From the cell containing the given text, extract its center point as [x, y] coordinate. 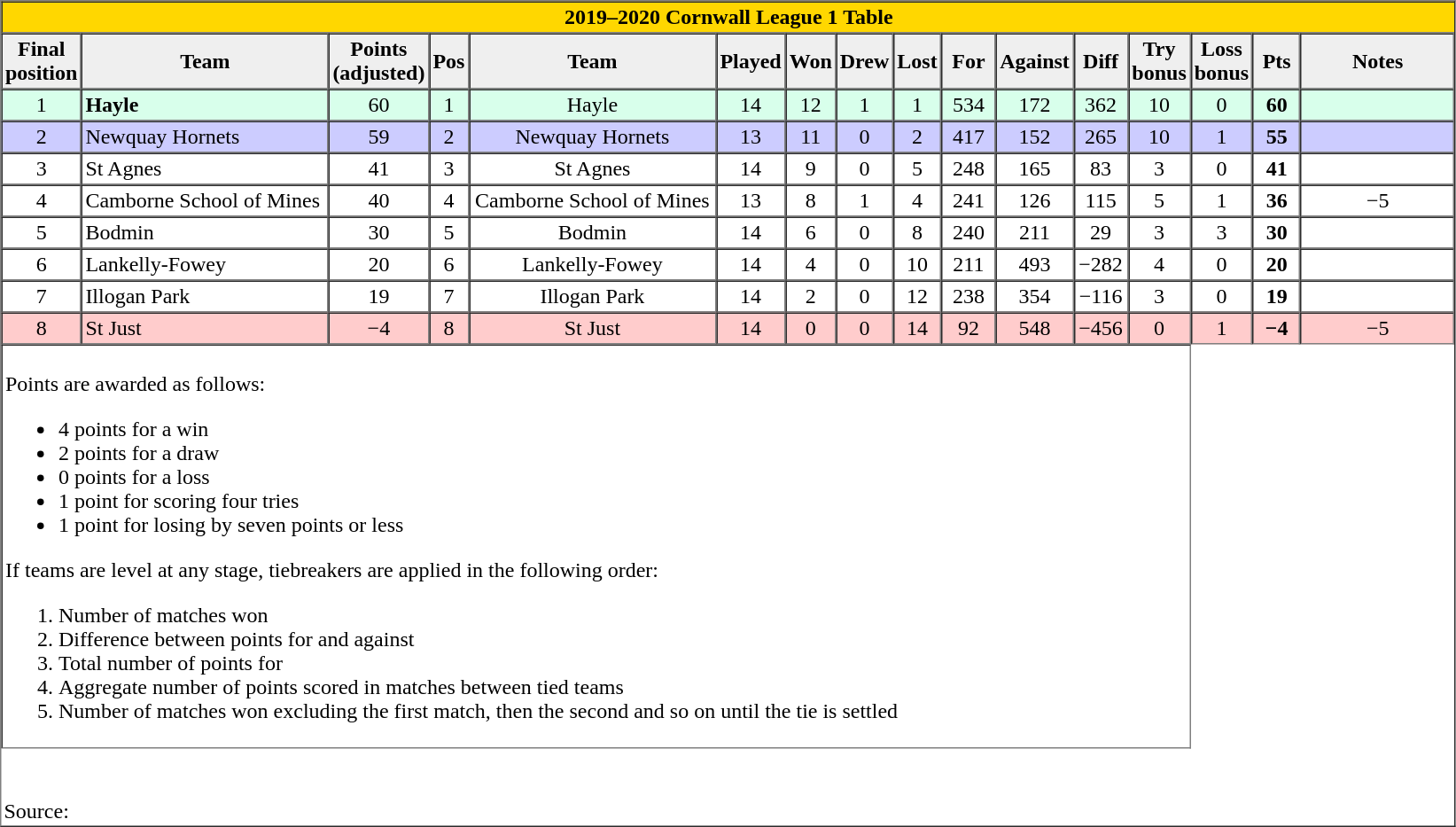
248 [969, 168]
Pos [448, 62]
Pts [1277, 62]
417 [969, 137]
241 [969, 200]
493 [1035, 264]
29 [1101, 232]
240 [969, 232]
9 [810, 168]
92 [969, 328]
11 [810, 137]
534 [969, 105]
Try bonus [1159, 62]
362 [1101, 105]
548 [1035, 328]
Lost [917, 62]
115 [1101, 200]
For [969, 62]
55 [1277, 137]
−116 [1101, 296]
83 [1101, 168]
126 [1035, 200]
Against [1035, 62]
354 [1035, 296]
36 [1277, 200]
Loss bonus [1221, 62]
Points(adjusted) [379, 62]
Notes [1378, 62]
152 [1035, 137]
−282 [1101, 264]
2019–2020 Cornwall League 1 Table [728, 18]
172 [1035, 105]
40 [379, 200]
Final position [42, 62]
165 [1035, 168]
Diff [1101, 62]
59 [379, 137]
Drew [865, 62]
Played [751, 62]
238 [969, 296]
Won [810, 62]
265 [1101, 137]
−456 [1101, 328]
Source: [651, 787]
